Return [X, Y] of the center of cell containing provided text 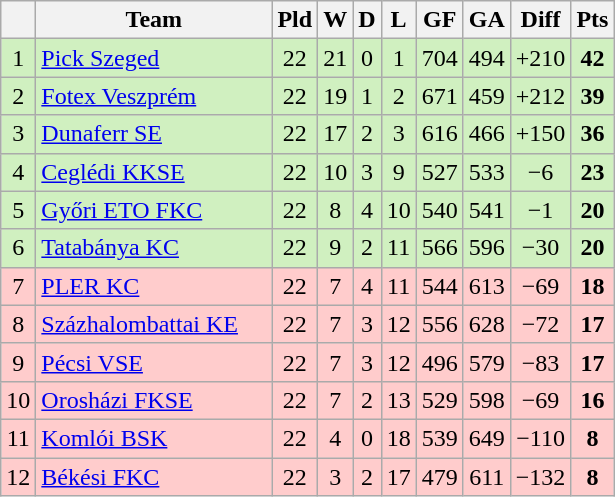
Diff [540, 20]
Ceglédi KKSE [154, 172]
466 [486, 134]
Komlói BSK [154, 438]
39 [592, 96]
5 [18, 210]
540 [440, 210]
6 [18, 248]
541 [486, 210]
PLER KC [154, 286]
−6 [540, 172]
459 [486, 96]
−132 [540, 477]
598 [486, 400]
539 [440, 438]
Fotex Veszprém [154, 96]
+210 [540, 58]
Százhalombattai KE [154, 324]
Békési FKC [154, 477]
533 [486, 172]
Pick Szeged [154, 58]
GF [440, 20]
−1 [540, 210]
Tatabánya KC [154, 248]
704 [440, 58]
D [367, 20]
566 [440, 248]
−83 [540, 362]
527 [440, 172]
23 [592, 172]
+212 [540, 96]
16 [592, 400]
611 [486, 477]
613 [486, 286]
Orosházi FKSE [154, 400]
Pécsi VSE [154, 362]
W [336, 20]
19 [336, 96]
21 [336, 58]
−30 [540, 248]
Győri ETO FKC [154, 210]
−72 [540, 324]
579 [486, 362]
13 [398, 400]
544 [440, 286]
Pts [592, 20]
556 [440, 324]
Pld [295, 20]
36 [592, 134]
Team [154, 20]
L [398, 20]
GA [486, 20]
671 [440, 96]
649 [486, 438]
496 [440, 362]
479 [440, 477]
−110 [540, 438]
529 [440, 400]
616 [440, 134]
494 [486, 58]
628 [486, 324]
+150 [540, 134]
42 [592, 58]
596 [486, 248]
Dunaferr SE [154, 134]
